Output the (X, Y) coordinate of the center of the cell containing the given text.  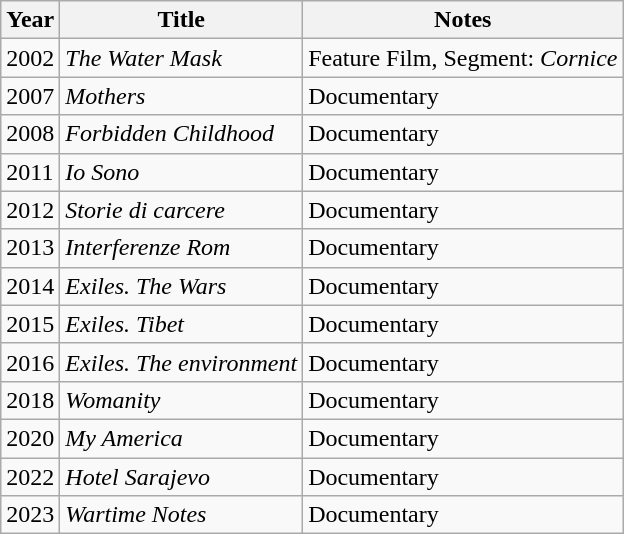
2018 (30, 400)
2015 (30, 324)
Exiles. The environment (182, 362)
2022 (30, 477)
2014 (30, 286)
2023 (30, 515)
Feature Film, Segment: Cornice (463, 58)
The Water Mask (182, 58)
Storie di carcere (182, 210)
Interferenze Rom (182, 248)
Year (30, 20)
Hotel Sarajevo (182, 477)
Notes (463, 20)
2002 (30, 58)
Forbidden Childhood (182, 134)
Mothers (182, 96)
2008 (30, 134)
Io Sono (182, 172)
My America (182, 438)
2013 (30, 248)
2012 (30, 210)
2011 (30, 172)
2016 (30, 362)
2020 (30, 438)
2007 (30, 96)
Exiles. The Wars (182, 286)
Exiles. Tibet (182, 324)
Womanity (182, 400)
Title (182, 20)
Wartime Notes (182, 515)
